Pinpoint the cell where the given text exists, returning its [X, Y] midpoint coordinate. 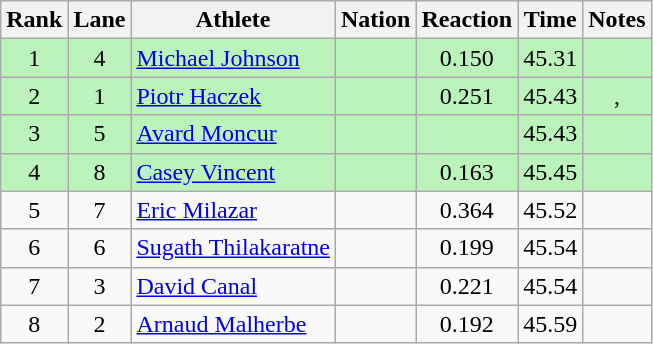
0.192 [467, 324]
45.45 [550, 172]
Notes [617, 20]
Michael Johnson [234, 58]
45.52 [550, 210]
0.163 [467, 172]
0.199 [467, 248]
Rank [34, 20]
Time [550, 20]
Casey Vincent [234, 172]
Piotr Haczek [234, 96]
Arnaud Malherbe [234, 324]
Lane [100, 20]
45.59 [550, 324]
Sugath Thilakaratne [234, 248]
0.221 [467, 286]
0.364 [467, 210]
45.31 [550, 58]
0.150 [467, 58]
Nation [375, 20]
0.251 [467, 96]
Avard Moncur [234, 134]
Eric Milazar [234, 210]
, [617, 96]
David Canal [234, 286]
Reaction [467, 20]
Athlete [234, 20]
